Return [X, Y] of the center of cell containing provided text 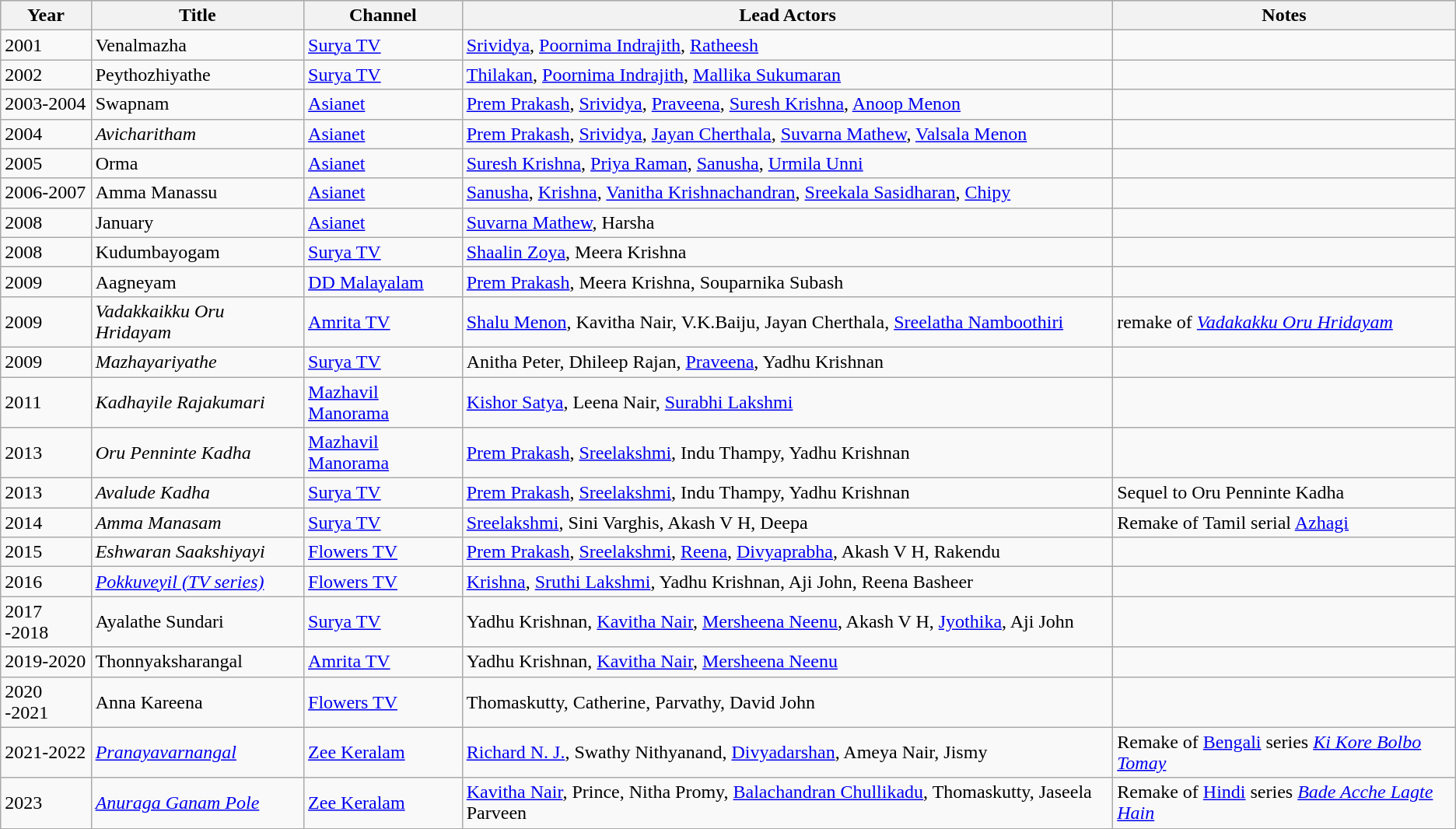
Sequel to Oru Penninte Kadha [1285, 493]
2004 [46, 134]
Lead Actors [787, 16]
Anuraga Ganam Pole [198, 803]
Kadhayile Rajakumari [198, 401]
Thomaskutty, Catherine, Parvathy, David John [787, 701]
2020 -2021 [46, 701]
Kavitha Nair, Prince, Nitha Promy, Balachandran Chullikadu, Thomaskutty, Jaseela Parveen [787, 803]
Mazhayariyathe [198, 362]
Yadhu Krishnan, Kavitha Nair, Mersheena Neenu [787, 662]
2006-2007 [46, 193]
Krishna, Sruthi Lakshmi, Yadhu Krishnan, Aji John, Reena Basheer [787, 582]
2017 -2018 [46, 622]
January [198, 222]
Remake of Hindi series Bade Acche Lagte Hain [1285, 803]
Pranayavarnangal [198, 753]
Remake of Tamil serial Azhagi [1285, 523]
Peythozhiyathe [198, 75]
2001 [46, 45]
Prem Prakash, Srividya, Jayan Cherthala, Suvarna Mathew, Valsala Menon [787, 134]
Venalmazha [198, 45]
Kishor Satya, Leena Nair, Surabhi Lakshmi [787, 401]
Notes [1285, 16]
DD Malayalam [383, 282]
Swapnam [198, 104]
Avicharitham [198, 134]
2011 [46, 401]
Amma Manassu [198, 193]
Shaalin Zoya, Meera Krishna [787, 252]
Prem Prakash, Srividya, Praveena, Suresh Krishna, Anoop Menon [787, 104]
Oru Penninte Kadha [198, 453]
Sreelakshmi, Sini Varghis, Akash V H, Deepa [787, 523]
Kudumbayogam [198, 252]
Remake of Bengali series Ki Kore Bolbo Tomay [1285, 753]
Channel [383, 16]
2015 [46, 552]
remake of Vadakakku Oru Hridayam [1285, 322]
2003-2004 [46, 104]
Anna Kareena [198, 701]
Vadakkaikku Oru Hridayam [198, 322]
2005 [46, 163]
2014 [46, 523]
Sanusha, Krishna, Vanitha Krishnachandran, Sreekala Sasidharan, Chipy [787, 193]
Pokkuveyil (TV series) [198, 582]
Anitha Peter, Dhileep Rajan, Praveena, Yadhu Krishnan [787, 362]
Ayalathe Sundari [198, 622]
Richard N. J., Swathy Nithyanand, Divyadarshan, Ameya Nair, Jismy [787, 753]
Yadhu Krishnan, Kavitha Nair, Mersheena Neenu, Akash V H, Jyothika, Aji John [787, 622]
Prem Prakash, Sreelakshmi, Reena, Divyaprabha, Akash V H, Rakendu [787, 552]
2021-2022 [46, 753]
Title [198, 16]
Eshwaran Saakshiyayi [198, 552]
2023 [46, 803]
Srividya, Poornima Indrajith, Ratheesh [787, 45]
2019-2020 [46, 662]
Suresh Krishna, Priya Raman, Sanusha, Urmila Unni [787, 163]
Aagneyam [198, 282]
2016 [46, 582]
Thonnyaksharangal [198, 662]
Year [46, 16]
Avalude Kadha [198, 493]
Orma [198, 163]
Suvarna Mathew, Harsha [787, 222]
Amma Manasam [198, 523]
Thilakan, Poornima Indrajith, Mallika Sukumaran [787, 75]
2002 [46, 75]
Prem Prakash, Meera Krishna, Souparnika Subash [787, 282]
Shalu Menon, Kavitha Nair, V.K.Baiju, Jayan Cherthala, Sreelatha Namboothiri [787, 322]
